Capture the cell that displays the provided text and extract its [X, Y] central coordinate. 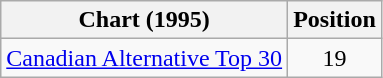
Position [335, 20]
19 [335, 58]
Canadian Alternative Top 30 [144, 58]
Chart (1995) [144, 20]
